Search for the cell housing the specified text and yield its [X, Y] center coordinate. 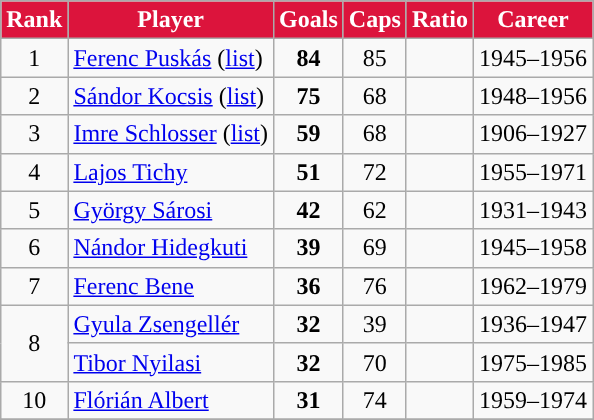
1945–1958 [532, 248]
Ratio [440, 20]
4 [34, 172]
51 [309, 172]
Sándor Kocsis (list) [171, 96]
36 [309, 286]
1962–1979 [532, 286]
1931–1943 [532, 210]
1959–1974 [532, 400]
76 [374, 286]
Ferenc Puskás (list) [171, 58]
31 [309, 400]
1906–1927 [532, 134]
Gyula Zsengellér [171, 324]
8 [34, 343]
Rank [34, 20]
42 [309, 210]
7 [34, 286]
85 [374, 58]
Goals [309, 20]
Player [171, 20]
Nándor Hidegkuti [171, 248]
1936–1947 [532, 324]
5 [34, 210]
69 [374, 248]
75 [309, 96]
1948–1956 [532, 96]
Imre Schlosser (list) [171, 134]
74 [374, 400]
1955–1971 [532, 172]
1 [34, 58]
10 [34, 400]
Flórián Albert [171, 400]
Career [532, 20]
2 [34, 96]
84 [309, 58]
3 [34, 134]
Ferenc Bene [171, 286]
Tibor Nyilasi [171, 362]
62 [374, 210]
70 [374, 362]
1975–1985 [532, 362]
1945–1956 [532, 58]
6 [34, 248]
Lajos Tichy [171, 172]
György Sárosi [171, 210]
72 [374, 172]
Caps [374, 20]
59 [309, 134]
